Scan for the cell matching the given text and deliver its [X, Y] coordinate at center. 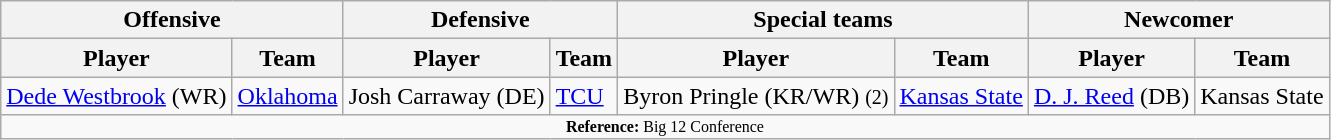
TCU [584, 96]
Josh Carraway (DE) [446, 96]
Byron Pringle (KR/WR) (2) [756, 96]
Offensive [172, 20]
D. J. Reed (DB) [1111, 96]
Oklahoma [288, 96]
Newcomer [1178, 20]
Dede Westbrook (WR) [116, 96]
Special teams [824, 20]
Reference: Big 12 Conference [665, 127]
Defensive [480, 20]
